Return the (X, Y) coordinate for the center point of the cell that contains the specified text.  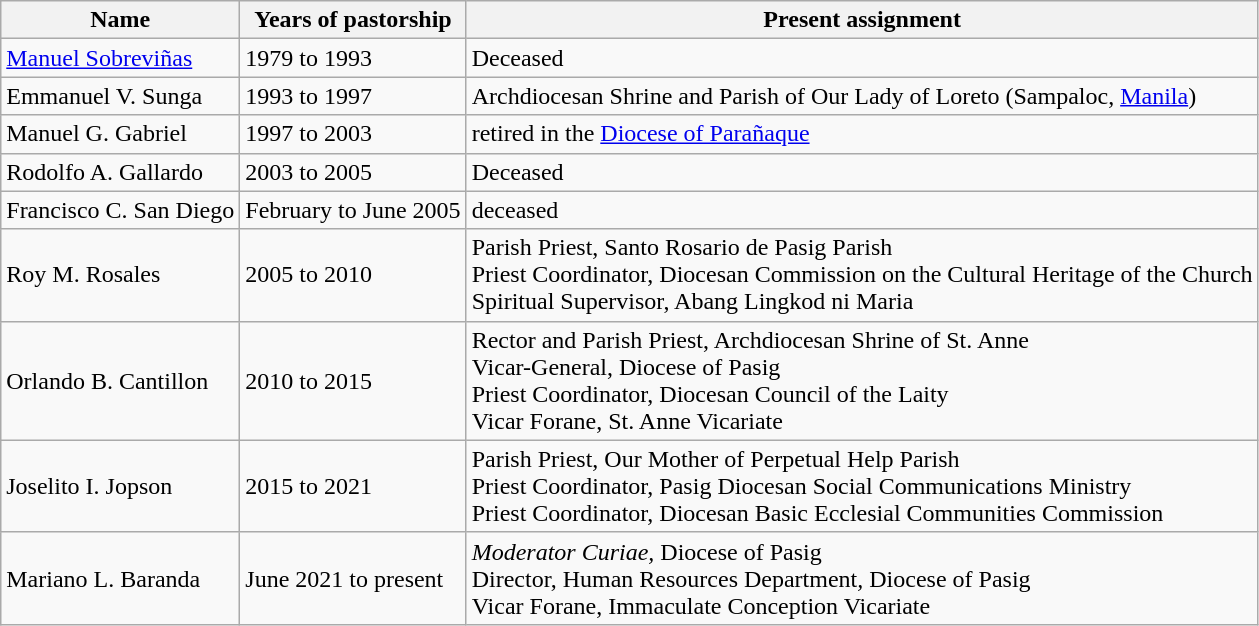
Mariano L. Baranda (120, 578)
Roy M. Rosales (120, 275)
Name (120, 20)
Orlando B. Cantillon (120, 380)
retired in the Diocese of Parañaque (862, 134)
1997 to 2003 (353, 134)
Archdiocesan Shrine and Parish of Our Lady of Loreto (Sampaloc, Manila) (862, 96)
June 2021 to present (353, 578)
Manuel Sobreviñas (120, 58)
deceased (862, 210)
1979 to 1993 (353, 58)
Joselito I. Jopson (120, 486)
1993 to 1997 (353, 96)
2003 to 2005 (353, 172)
Moderator Curiae, Diocese of PasigDirector, Human Resources Department, Diocese of PasigVicar Forane, Immaculate Conception Vicariate (862, 578)
Emmanuel V. Sunga (120, 96)
2005 to 2010 (353, 275)
Manuel G. Gabriel (120, 134)
Present assignment (862, 20)
2015 to 2021 (353, 486)
Francisco C. San Diego (120, 210)
Rodolfo A. Gallardo (120, 172)
February to June 2005 (353, 210)
Years of pastorship (353, 20)
2010 to 2015 (353, 380)
